Return (x, y) of the center of cell containing provided text 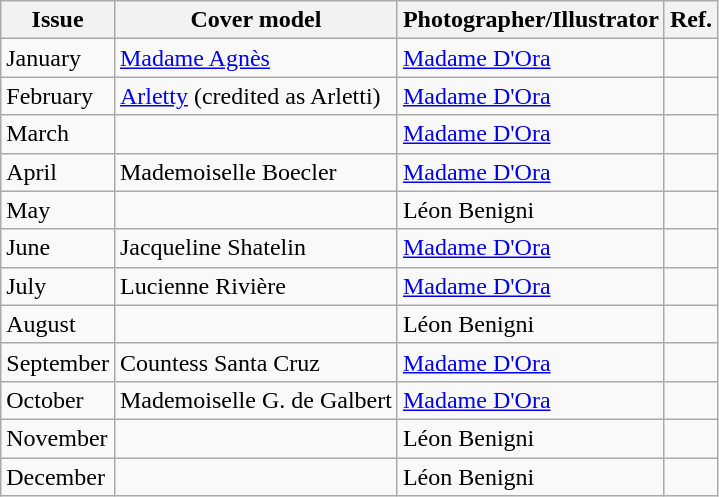
Jacqueline Shatelin (256, 248)
Photographer/Illustrator (530, 20)
February (58, 96)
Mademoiselle G. de Galbert (256, 400)
Ref. (690, 20)
Lucienne Rivière (256, 286)
August (58, 324)
Issue (58, 20)
October (58, 400)
June (58, 248)
Arletty (credited as Arletti) (256, 96)
April (58, 172)
Cover model (256, 20)
November (58, 438)
September (58, 362)
Madame Agnès (256, 58)
July (58, 286)
Countess Santa Cruz (256, 362)
January (58, 58)
December (58, 477)
Mademoiselle Boecler (256, 172)
May (58, 210)
March (58, 134)
